For the text-containing cell, return its midpoint in [X, Y] coordinate format. 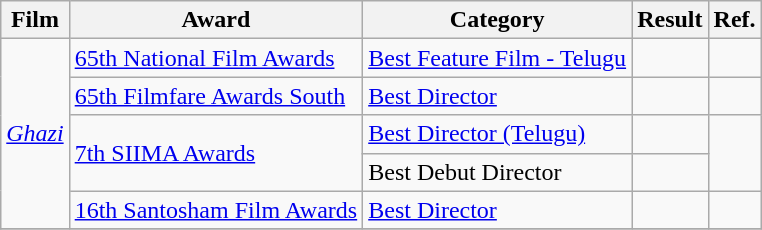
7th SIIMA Awards [216, 153]
Result [670, 20]
Category [498, 20]
Film [35, 20]
Best Feature Film - Telugu [498, 58]
Ref. [734, 20]
Ghazi [35, 134]
65th Filmfare Awards South [216, 96]
16th Santosham Film Awards [216, 210]
Best Debut Director [498, 172]
Best Director (Telugu) [498, 134]
65th National Film Awards [216, 58]
Award [216, 20]
